Scan for the cell matching the given text and deliver its [x, y] coordinate at center. 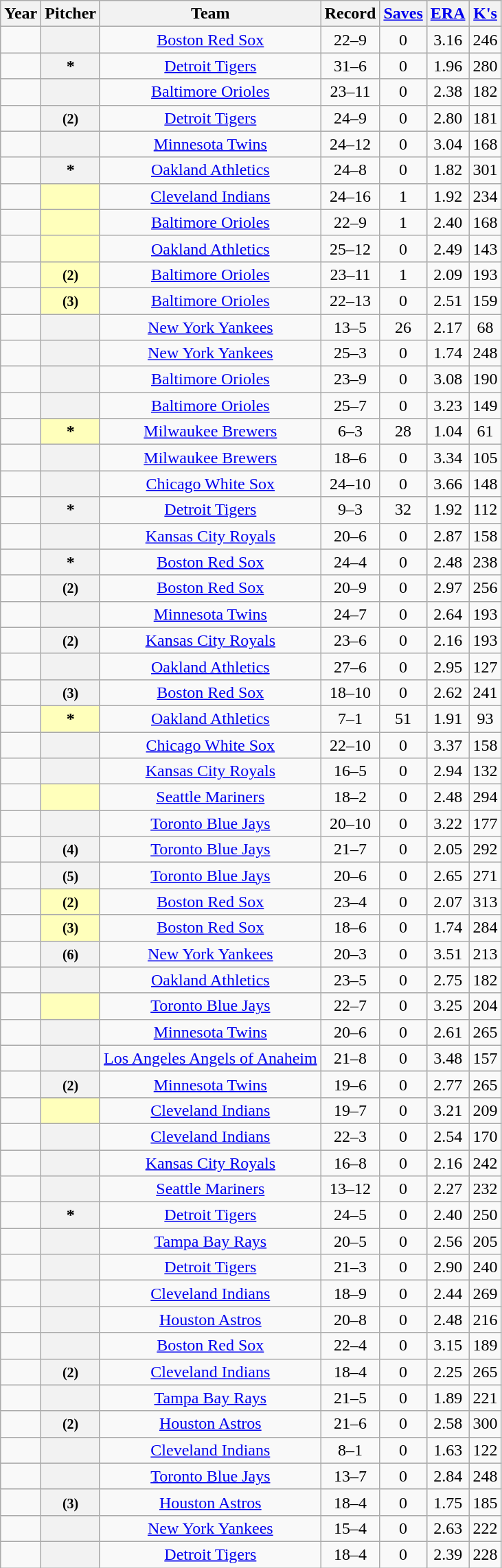
240 [485, 1267]
170 [485, 1136]
2.05 [448, 850]
22–13 [350, 301]
294 [485, 797]
24–12 [350, 144]
300 [485, 1424]
2.94 [448, 771]
3.04 [448, 144]
2.62 [448, 692]
25–12 [350, 248]
21–8 [350, 1058]
122 [485, 1450]
3.21 [448, 1110]
51 [403, 718]
132 [485, 771]
2.64 [448, 614]
20–9 [350, 588]
13–5 [350, 327]
2.63 [448, 1528]
22–4 [350, 1346]
112 [485, 510]
2.09 [448, 274]
3.37 [448, 745]
189 [485, 1346]
16–8 [350, 1163]
21–6 [350, 1424]
8–1 [350, 1450]
271 [485, 876]
3.08 [448, 379]
159 [485, 301]
2.75 [448, 980]
18–9 [350, 1294]
23–5 [350, 980]
21–3 [350, 1267]
3.48 [448, 1058]
31–6 [350, 66]
143 [485, 248]
2.54 [448, 1136]
3.22 [448, 823]
2.80 [448, 118]
185 [485, 1502]
18–10 [350, 692]
22–10 [350, 745]
(5) [71, 876]
2.87 [448, 536]
Record [350, 14]
234 [485, 196]
28 [403, 432]
2.39 [448, 1554]
3.16 [448, 40]
93 [485, 718]
3.34 [448, 458]
148 [485, 484]
2.56 [448, 1241]
2.97 [448, 588]
2.27 [448, 1189]
1.04 [448, 432]
127 [485, 666]
1.91 [448, 718]
20–8 [350, 1320]
269 [485, 1294]
221 [485, 1398]
24–16 [350, 196]
24–4 [350, 562]
149 [485, 406]
Year [21, 14]
16–5 [350, 771]
2.84 [448, 1476]
1.82 [448, 170]
3.23 [448, 406]
13–12 [350, 1189]
238 [485, 562]
213 [485, 954]
9–3 [350, 510]
Saves [403, 14]
21–5 [350, 1398]
2.38 [448, 92]
2.95 [448, 666]
301 [485, 170]
19–6 [350, 1084]
25–3 [350, 353]
20–3 [350, 954]
20–10 [350, 823]
1.75 [448, 1502]
2.90 [448, 1267]
2.65 [448, 876]
204 [485, 1006]
313 [485, 902]
250 [485, 1215]
105 [485, 458]
1.63 [448, 1450]
177 [485, 823]
256 [485, 588]
3.25 [448, 1006]
23–4 [350, 902]
20–5 [350, 1241]
13–7 [350, 1476]
21–7 [350, 850]
241 [485, 692]
292 [485, 850]
3.15 [448, 1346]
61 [485, 432]
ERA [448, 14]
1.89 [448, 1398]
18–2 [350, 797]
Pitcher [71, 14]
24–7 [350, 614]
2.77 [448, 1084]
Los Angeles Angels of Anaheim [210, 1058]
242 [485, 1163]
1.96 [448, 66]
Team [210, 14]
216 [485, 1320]
23–6 [350, 640]
280 [485, 66]
27–6 [350, 666]
23–9 [350, 379]
284 [485, 928]
2.07 [448, 902]
2.17 [448, 327]
181 [485, 118]
24–9 [350, 118]
232 [485, 1189]
(6) [71, 954]
32 [403, 510]
15–4 [350, 1528]
19–7 [350, 1110]
2.61 [448, 1032]
22–3 [350, 1136]
2.58 [448, 1424]
3.66 [448, 484]
190 [485, 379]
228 [485, 1554]
2.44 [448, 1294]
24–5 [350, 1215]
222 [485, 1528]
25–7 [350, 406]
2.51 [448, 301]
246 [485, 40]
6–3 [350, 432]
(4) [71, 850]
2.25 [448, 1372]
205 [485, 1241]
2.49 [448, 248]
24–10 [350, 484]
157 [485, 1058]
209 [485, 1110]
24–8 [350, 170]
7–1 [350, 718]
22–7 [350, 1006]
3.51 [448, 954]
K's [485, 14]
68 [485, 327]
26 [403, 327]
